Determine the (X, Y) coordinate at the center of the cell enclosing the given text.  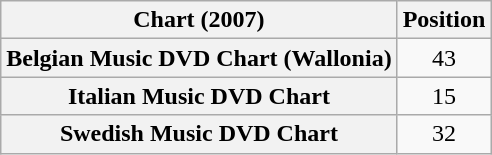
Italian Music DVD Chart (199, 96)
32 (444, 134)
Position (444, 20)
Chart (2007) (199, 20)
43 (444, 58)
Swedish Music DVD Chart (199, 134)
15 (444, 96)
Belgian Music DVD Chart (Wallonia) (199, 58)
